Return the (X, Y) coordinate for the center point of the cell that contains the specified text.  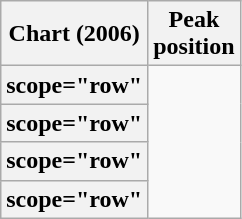
Chart (2006) (74, 34)
Peakposition (194, 34)
